Provide the [X, Y] coordinate of the cell's center where the given text is located.  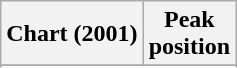
Peakposition [189, 34]
Chart (2001) [72, 34]
